Determine the (X, Y) coordinate at the center of the cell enclosing the given text.  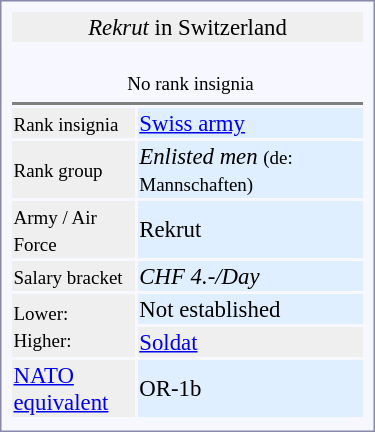
Enlisted men (de: Mannschaften) (250, 170)
Rank insignia (74, 123)
OR-1b (250, 388)
Lower:Higher: (74, 326)
Salary bracket (74, 276)
Rekrut (250, 230)
Army / Air Force (74, 230)
Rank group (74, 170)
CHF 4.-/Day (250, 276)
Rekrut in Switzerland (188, 27)
Soldat (250, 342)
Not established (250, 309)
Swiss army (250, 123)
NATOequivalent (74, 388)
